Search for the cell housing the specified text and yield its (x, y) center coordinate. 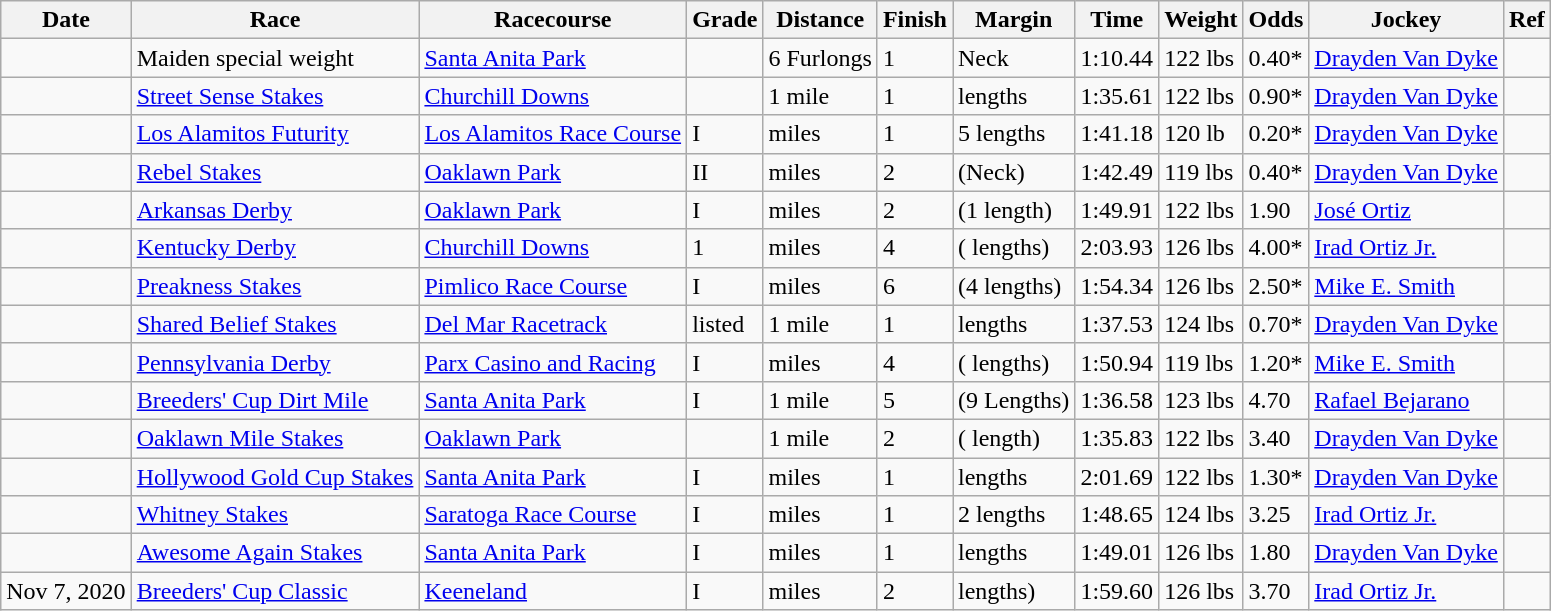
1.90 (1276, 210)
1.30* (1276, 477)
Grade (725, 20)
Finish (914, 20)
Pennsylvania Derby (275, 362)
Preakness Stakes (275, 286)
Race (275, 20)
Pimlico Race Course (553, 286)
listed (725, 324)
4.70 (1276, 400)
1:49.91 (1117, 210)
Street Sense Stakes (275, 96)
2.50* (1276, 286)
Kentucky Derby (275, 248)
Rebel Stakes (275, 172)
lengths) (1013, 591)
4.00* (1276, 248)
1.20* (1276, 362)
Saratoga Race Course (553, 515)
II (725, 172)
Racecourse (553, 20)
6 Furlongs (820, 58)
Keeneland (553, 591)
0.20* (1276, 134)
120 lb (1201, 134)
Neck (1013, 58)
Los Alamitos Race Course (553, 134)
1:37.53 (1117, 324)
(4 lengths) (1013, 286)
( length) (1013, 438)
1:35.61 (1117, 96)
(Neck) (1013, 172)
Odds (1276, 20)
José Ortiz (1406, 210)
Whitney Stakes (275, 515)
Awesome Again Stakes (275, 553)
Shared Belief Stakes (275, 324)
6 (914, 286)
3.25 (1276, 515)
1:50.94 (1117, 362)
Nov 7, 2020 (66, 591)
1:42.49 (1117, 172)
1:54.34 (1117, 286)
(9 Lengths) (1013, 400)
Breeders' Cup Dirt Mile (275, 400)
1:35.83 (1117, 438)
Breeders' Cup Classic (275, 591)
Time (1117, 20)
0.90* (1276, 96)
2 lengths (1013, 515)
Maiden special weight (275, 58)
1:10.44 (1117, 58)
1.80 (1276, 553)
Los Alamitos Futurity (275, 134)
0.70* (1276, 324)
(1 length) (1013, 210)
5 lengths (1013, 134)
2:01.69 (1117, 477)
Hollywood Gold Cup Stakes (275, 477)
5 (914, 400)
123 lbs (1201, 400)
3.40 (1276, 438)
Oaklawn Mile Stakes (275, 438)
Distance (820, 20)
Rafael Bejarano (1406, 400)
2:03.93 (1117, 248)
3.70 (1276, 591)
Margin (1013, 20)
Arkansas Derby (275, 210)
Parx Casino and Racing (553, 362)
Ref (1526, 20)
1:48.65 (1117, 515)
1:36.58 (1117, 400)
1:59.60 (1117, 591)
Del Mar Racetrack (553, 324)
1:49.01 (1117, 553)
Weight (1201, 20)
1:41.18 (1117, 134)
Date (66, 20)
Jockey (1406, 20)
